Search for the cell housing the specified text and yield its (x, y) center coordinate. 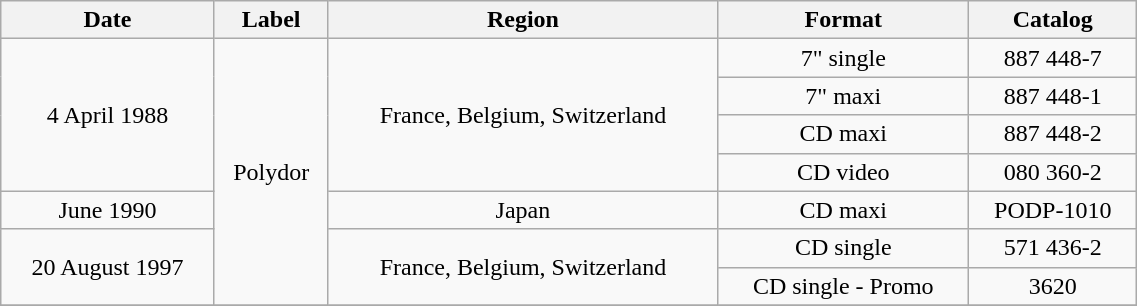
080 360-2 (1053, 172)
7" single (844, 58)
Format (844, 20)
CD video (844, 172)
3620 (1053, 286)
887 448-2 (1053, 134)
CD single (844, 248)
887 448-7 (1053, 58)
571 436-2 (1053, 248)
June 1990 (108, 210)
Label (271, 20)
PODP-1010 (1053, 210)
20 August 1997 (108, 267)
CD single - Promo (844, 286)
Region (523, 20)
Catalog (1053, 20)
4 April 1988 (108, 115)
Polydor (271, 172)
7" maxi (844, 96)
Date (108, 20)
887 448-1 (1053, 96)
Japan (523, 210)
